Scan for the cell matching the given text and deliver its (X, Y) coordinate at center. 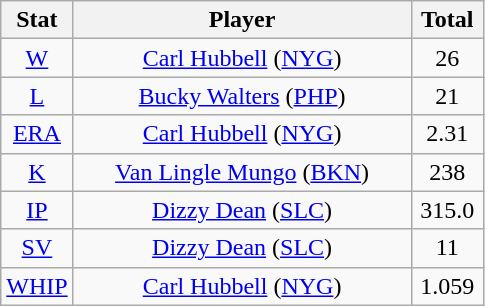
21 (447, 96)
Player (242, 20)
2.31 (447, 134)
Van Lingle Mungo (BKN) (242, 172)
26 (447, 58)
Total (447, 20)
Bucky Walters (PHP) (242, 96)
W (37, 58)
WHIP (37, 286)
315.0 (447, 210)
11 (447, 248)
238 (447, 172)
Stat (37, 20)
K (37, 172)
L (37, 96)
SV (37, 248)
IP (37, 210)
1.059 (447, 286)
ERA (37, 134)
